Identify which cell holds the provided text, then report its [x, y] central coordinate. 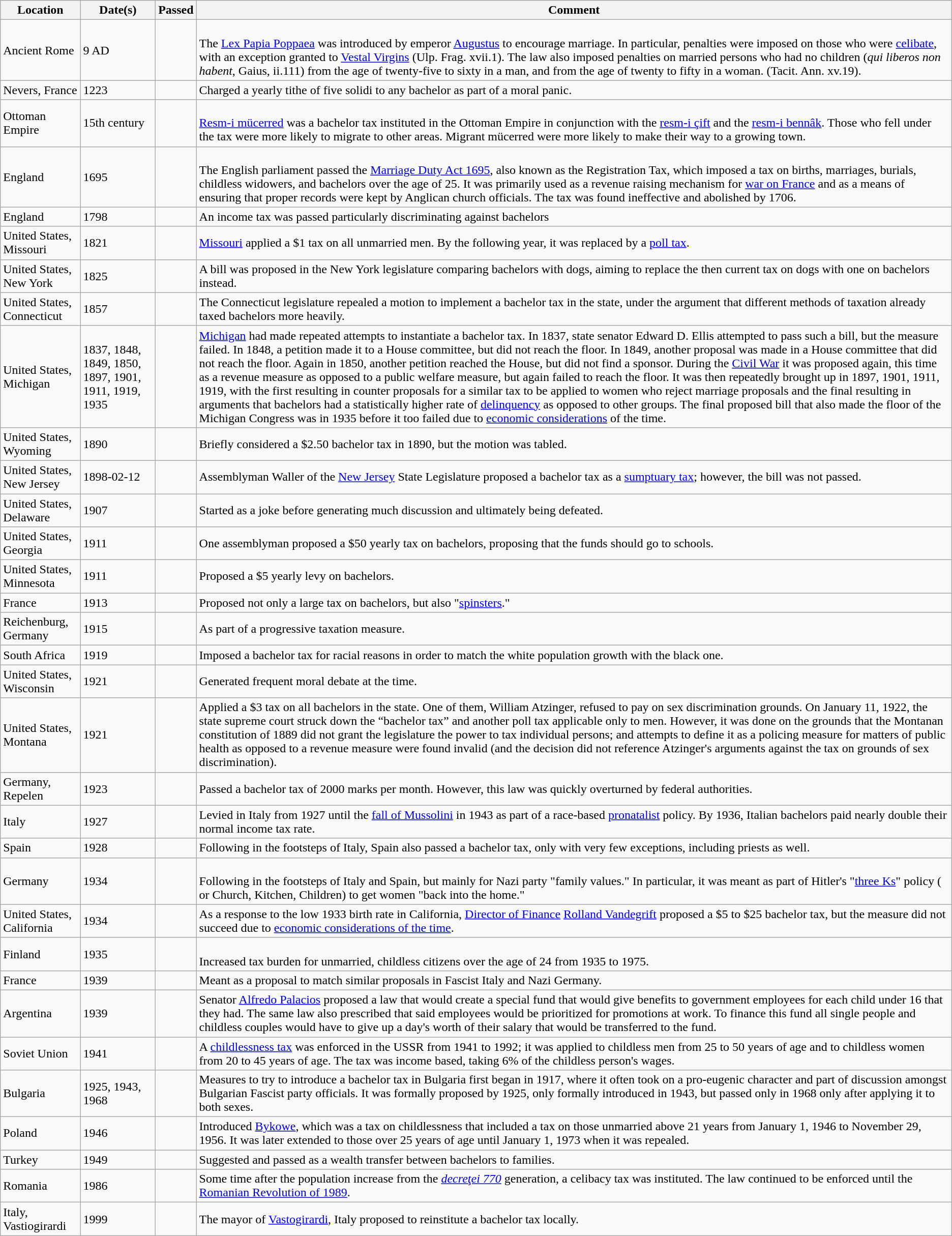
Bulgaria [41, 1094]
Poland [41, 1133]
United States, California [41, 921]
Argentina [41, 1013]
Comment [574, 10]
Proposed a $5 yearly levy on bachelors. [574, 577]
United States, Connecticut [41, 309]
1890 [118, 444]
Italy, Vastiogirardi [41, 1219]
South Africa [41, 655]
1695 [118, 177]
United States, Wisconsin [41, 682]
1999 [118, 1219]
Briefly considered a $2.50 bachelor tax in 1890, but the motion was tabled. [574, 444]
1927 [118, 822]
United States, Minnesota [41, 577]
9 AD [118, 50]
Finland [41, 954]
1928 [118, 848]
Suggested and passed as a wealth transfer between bachelors to families. [574, 1160]
15th century [118, 123]
Soviet Union [41, 1053]
1798 [118, 217]
1223 [118, 90]
1907 [118, 510]
Missouri applied a $1 tax on all unmarried men. By the following year, it was replaced by a poll tax. [574, 243]
United States, Michigan [41, 376]
United States, New Jersey [41, 477]
Italy [41, 822]
1946 [118, 1133]
Reichenburg, Germany [41, 629]
Assemblyman Waller of the New Jersey State Legislature proposed a bachelor tax as a sumptuary tax; however, the bill was not passed. [574, 477]
Ancient Rome [41, 50]
1935 [118, 954]
1825 [118, 276]
United States, Montana [41, 735]
Passed [176, 10]
Meant as a proposal to match similar proposals in Fascist Italy and Nazi Germany. [574, 980]
Increased tax burden for unmarried, childless citizens over the age of 24 from 1935 to 1975. [574, 954]
1986 [118, 1186]
1915 [118, 629]
The mayor of Vastogirardi, Italy proposed to reinstitute a bachelor tax locally. [574, 1219]
Romania [41, 1186]
1837, 1848, 1849, 1850, 1897, 1901, 1911, 1919, 1935 [118, 376]
1925, 1943, 1968 [118, 1094]
Ottoman Empire [41, 123]
Following in the footsteps of Italy, Spain also passed a bachelor tax, only with very few exceptions, including priests as well. [574, 848]
1857 [118, 309]
Passed a bachelor tax of 2000 marks per month. However, this law was quickly overturned by federal authorities. [574, 788]
Nevers, France [41, 90]
Spain [41, 848]
1923 [118, 788]
United States, New York [41, 276]
1821 [118, 243]
1913 [118, 603]
Imposed a bachelor tax for racial reasons in order to match the white population growth with the black one. [574, 655]
Turkey [41, 1160]
Charged a yearly tithe of five solidi to any bachelor as part of a moral panic. [574, 90]
Germany, Repelen [41, 788]
1941 [118, 1053]
1898-02-12 [118, 477]
As part of a progressive taxation measure. [574, 629]
Generated frequent moral debate at the time. [574, 682]
Proposed not only a large tax on bachelors, but also "spinsters." [574, 603]
One assemblyman proposed a $50 yearly tax on bachelors, proposing that the funds should go to schools. [574, 543]
Germany [41, 881]
1919 [118, 655]
Started as a joke before generating much discussion and ultimately being defeated. [574, 510]
Location [41, 10]
An income tax was passed particularly discriminating against bachelors [574, 217]
1949 [118, 1160]
United States, Georgia [41, 543]
United States, Missouri [41, 243]
Date(s) [118, 10]
United States, Wyoming [41, 444]
United States, Delaware [41, 510]
